Extract the (X, Y) coordinate from the center of the cell holding the provided text.  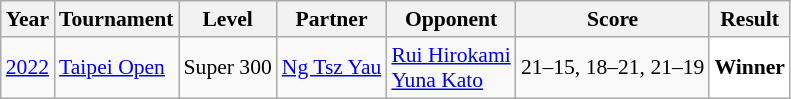
Rui Hirokami Yuna Kato (450, 68)
Taipei Open (116, 68)
21–15, 18–21, 21–19 (613, 68)
Partner (332, 19)
Ng Tsz Yau (332, 68)
Winner (750, 68)
Super 300 (228, 68)
Opponent (450, 19)
2022 (28, 68)
Year (28, 19)
Score (613, 19)
Tournament (116, 19)
Level (228, 19)
Result (750, 19)
